Return the [X, Y] coordinate for the center point of the cell that contains the specified text.  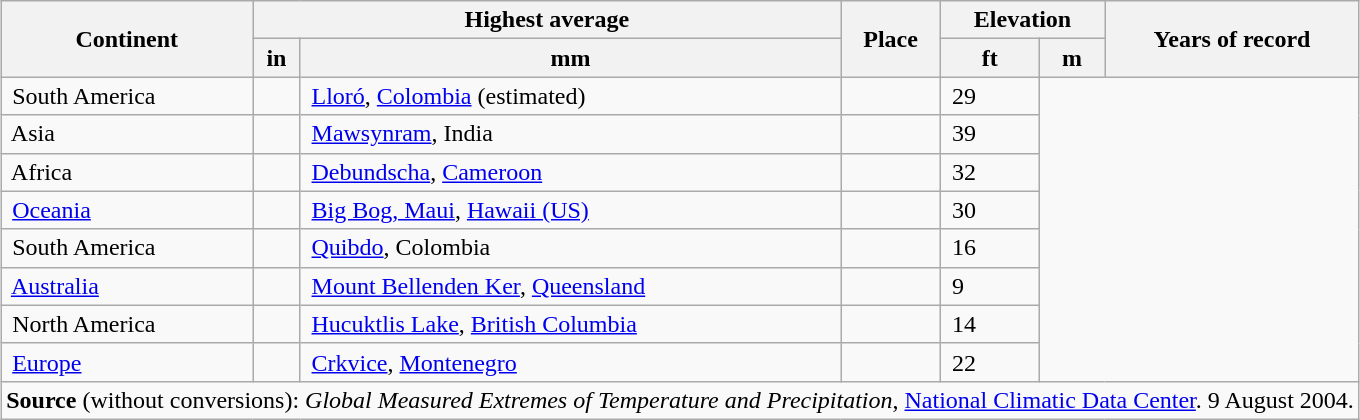
Elevation [1022, 20]
Source (without conversions): Global Measured Extremes of Temperature and Precipitation, National Climatic Data Center. 9 August 2004. [680, 400]
Oceania [127, 210]
Place [891, 39]
39 [990, 134]
22 [990, 362]
Europe [127, 362]
16 [990, 248]
30 [990, 210]
Big Bog, Maui, Hawaii (US) [570, 210]
Hucuktlis Lake, British Columbia [570, 324]
mm [570, 58]
Highest average [547, 20]
ft [990, 58]
Mount Bellenden Ker, Queensland [570, 286]
North America [127, 324]
Lloró, Colombia (estimated) [570, 96]
Continent [127, 39]
in [276, 58]
14 [990, 324]
Mawsynram, India [570, 134]
Debundscha, Cameroon [570, 172]
Crkvice, Montenegro [570, 362]
32 [990, 172]
Australia [127, 286]
Quibdo, Colombia [570, 248]
29 [990, 96]
Africa [127, 172]
9 [990, 286]
m [1072, 58]
Asia [127, 134]
Years of record [1232, 39]
